Extract the (X, Y) coordinate from the center of the cell holding the provided text.  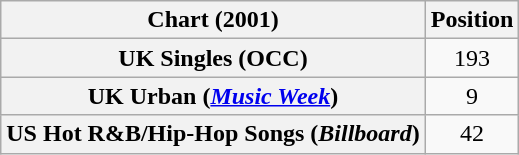
193 (472, 58)
UK Singles (OCC) (213, 58)
42 (472, 134)
Chart (2001) (213, 20)
Position (472, 20)
UK Urban (Music Week) (213, 96)
US Hot R&B/Hip-Hop Songs (Billboard) (213, 134)
9 (472, 96)
